From the cell containing the given text, extract its center point as (x, y) coordinate. 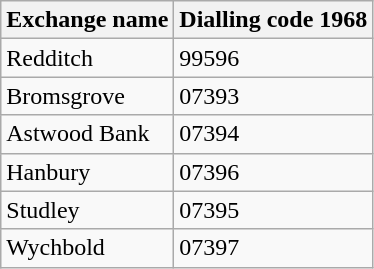
Astwood Bank (88, 134)
Redditch (88, 58)
Studley (88, 210)
Hanbury (88, 172)
99596 (274, 58)
Dialling code 1968 (274, 20)
07395 (274, 210)
Wychbold (88, 248)
07397 (274, 248)
Bromsgrove (88, 96)
07394 (274, 134)
Exchange name (88, 20)
07393 (274, 96)
07396 (274, 172)
